Pinpoint the cell where the given text exists, returning its [x, y] midpoint coordinate. 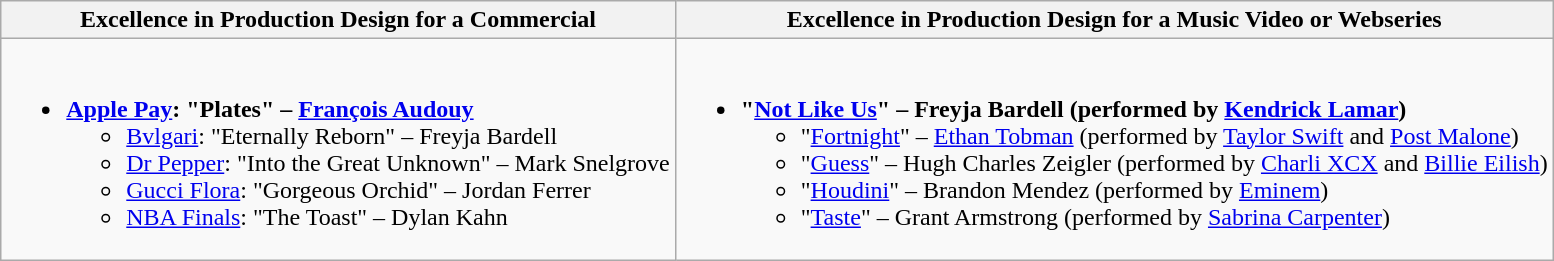
Excellence in Production Design for a Commercial [338, 20]
Excellence in Production Design for a Music Video or Webseries [1114, 20]
